Locate the cell with the specified text and output its [X, Y] center coordinate. 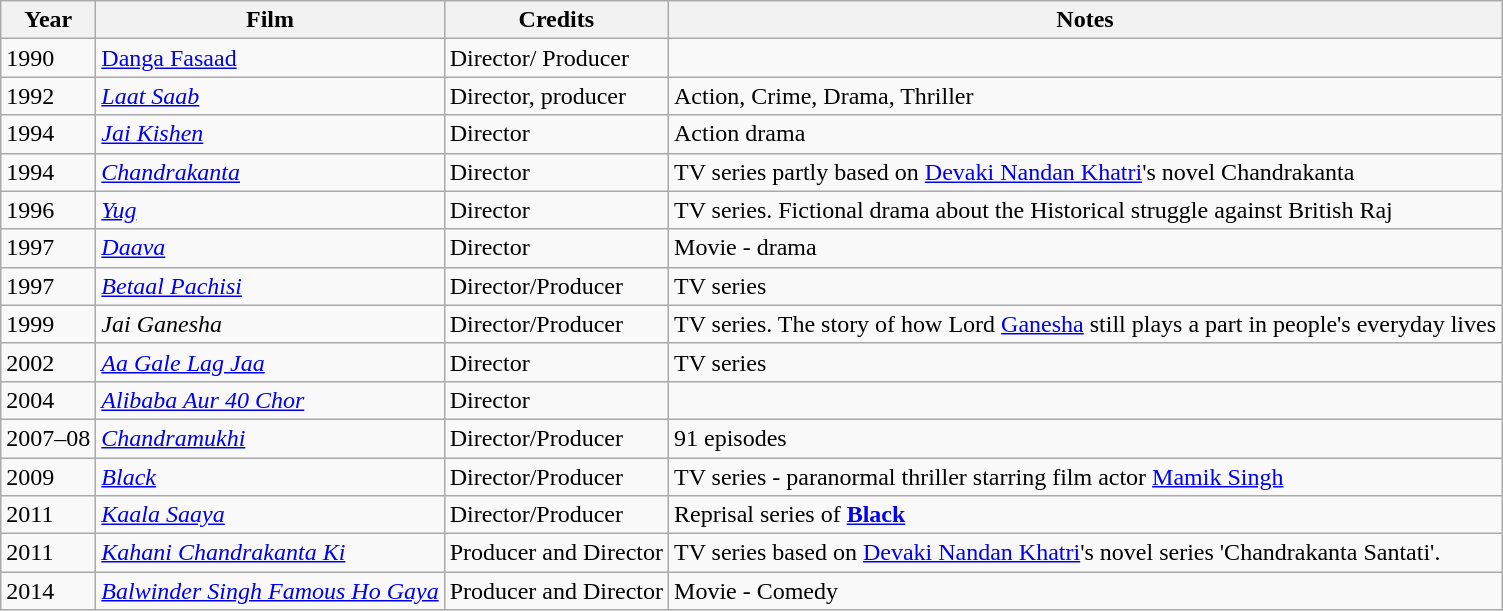
1996 [48, 210]
Alibaba Aur 40 Chor [270, 400]
Movie - drama [1086, 248]
91 episodes [1086, 438]
Film [270, 20]
Chandramukhi [270, 438]
TV series. The story of how Lord Ganesha still plays a part in people's everyday lives [1086, 324]
Action drama [1086, 134]
Jai Kishen [270, 134]
1992 [48, 96]
Black [270, 477]
TV series partly based on Devaki Nandan Khatri's novel Chandrakanta [1086, 172]
Director, producer [556, 96]
Jai Ganesha [270, 324]
TV series based on Devaki Nandan Khatri's novel series 'Chandrakanta Santati'. [1086, 553]
Laat Saab [270, 96]
Yug [270, 210]
2007–08 [48, 438]
1990 [48, 58]
Chandrakanta [270, 172]
2009 [48, 477]
Action, Crime, Drama, Thriller [1086, 96]
Aa Gale Lag Jaa [270, 362]
TV series. Fictional drama about the Historical struggle against British Raj [1086, 210]
2004 [48, 400]
Notes [1086, 20]
Kaala Saaya [270, 515]
Director/ Producer [556, 58]
Movie - Comedy [1086, 591]
1999 [48, 324]
Betaal Pachisi [270, 286]
Danga Fasaad [270, 58]
TV series - paranormal thriller starring film actor Mamik Singh [1086, 477]
Kahani Chandrakanta Ki [270, 553]
Balwinder Singh Famous Ho Gaya [270, 591]
Year [48, 20]
2014 [48, 591]
Reprisal series of Black [1086, 515]
Credits [556, 20]
Daava [270, 248]
2002 [48, 362]
